Scan for the cell matching the given text and deliver its [X, Y] coordinate at center. 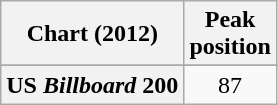
US Billboard 200 [92, 85]
Peakposition [230, 34]
87 [230, 85]
Chart (2012) [92, 34]
